Detect which cell encompasses the target text, then output its (X, Y) center coordinate. 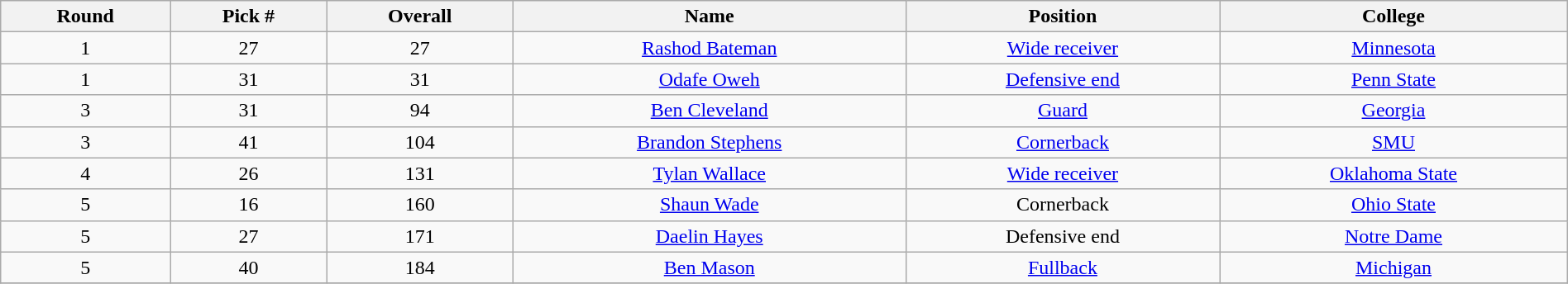
131 (420, 173)
Daelin Hayes (710, 236)
Michigan (1394, 267)
Ben Mason (710, 267)
40 (249, 267)
SMU (1394, 142)
Notre Dame (1394, 236)
184 (420, 267)
Pick # (249, 17)
Fullback (1063, 267)
Minnesota (1394, 48)
94 (420, 111)
Brandon Stephens (710, 142)
Guard (1063, 111)
Oklahoma State (1394, 173)
4 (86, 173)
Position (1063, 17)
171 (420, 236)
41 (249, 142)
Georgia (1394, 111)
Rashod Bateman (710, 48)
Shaun Wade (710, 205)
104 (420, 142)
Penn State (1394, 79)
Round (86, 17)
26 (249, 173)
Overall (420, 17)
Tylan Wallace (710, 173)
16 (249, 205)
Name (710, 17)
Ben Cleveland (710, 111)
160 (420, 205)
College (1394, 17)
Odafe Oweh (710, 79)
Ohio State (1394, 205)
